Output the [x, y] coordinate of the center of the cell containing the given text.  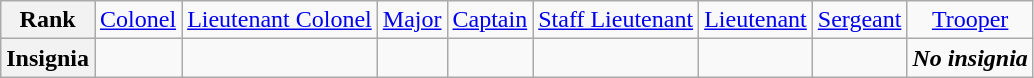
Trooper [970, 20]
Captain [490, 20]
Colonel [138, 20]
Rank [48, 20]
Staff Lieutenant [616, 20]
Sergeant [860, 20]
Lieutenant [756, 20]
Lieutenant Colonel [280, 20]
Major [412, 20]
No insignia [970, 58]
Insignia [48, 58]
